Return the [X, Y] coordinate for the center point of the cell that contains the specified text.  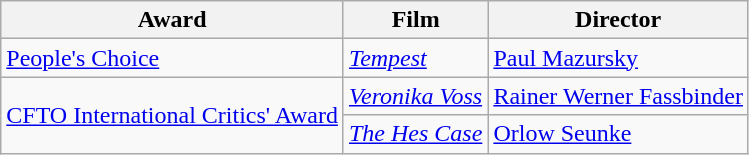
Film [415, 20]
Award [172, 20]
People's Choice [172, 58]
Orlow Seunke [618, 134]
Paul Mazursky [618, 58]
CFTO International Critics' Award [172, 115]
Tempest [415, 58]
Director [618, 20]
Veronika Voss [415, 96]
The Hes Case [415, 134]
Rainer Werner Fassbinder [618, 96]
